Identify which cell holds the provided text, then report its [x, y] central coordinate. 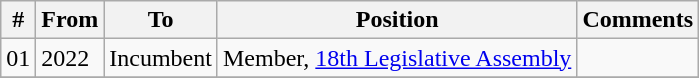
Position [396, 20]
01 [18, 58]
Member, 18th Legislative Assembly [396, 58]
Comments [638, 20]
2022 [70, 58]
# [18, 20]
Incumbent [161, 58]
From [70, 20]
To [161, 20]
